Search for the cell housing the specified text and yield its (x, y) center coordinate. 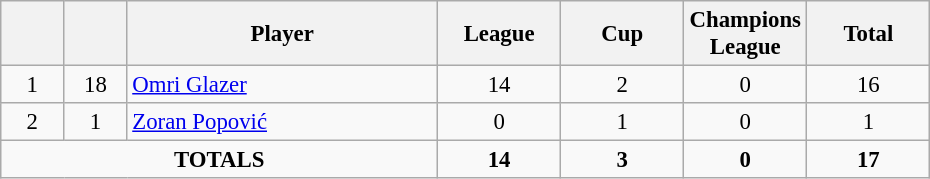
Total (868, 34)
Champions League (746, 34)
League (500, 34)
Cup (622, 34)
3 (622, 160)
16 (868, 85)
17 (868, 160)
Omri Glazer (282, 85)
18 (96, 85)
TOTALS (220, 160)
Zoran Popović (282, 122)
Player (282, 34)
